Pinpoint the cell where the given text exists, returning its [X, Y] midpoint coordinate. 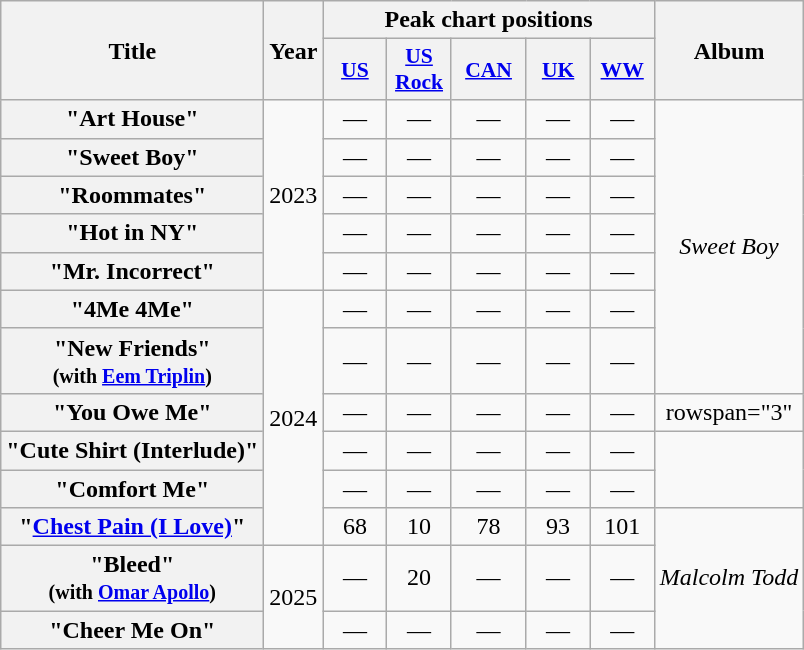
"Art House" [132, 119]
93 [558, 527]
20 [419, 578]
2023 [294, 195]
"Sweet Boy" [132, 157]
"4Me 4Me" [132, 309]
2025 [294, 598]
Peak chart positions [488, 20]
"Cute Shirt (Interlude)" [132, 450]
"Roommates" [132, 195]
Title [132, 50]
"Chest Pain (I Love)" [132, 527]
"Mr. Incorrect" [132, 271]
10 [419, 527]
68 [355, 527]
"Cheer Me On" [132, 630]
"Bleed" (with Omar Apollo) [132, 578]
Malcolm Todd [729, 578]
"Hot in NY" [132, 233]
CAN [488, 70]
US [355, 70]
"Comfort Me" [132, 489]
Year [294, 50]
78 [488, 527]
"New Friends" (with Eem Triplin) [132, 360]
WW [622, 70]
"You Owe Me" [132, 412]
2024 [294, 418]
rowspan="3" [729, 412]
UK [558, 70]
Sweet Boy [729, 246]
101 [622, 527]
USRock [419, 70]
Album [729, 50]
